For the text-containing cell, return its midpoint in [X, Y] coordinate format. 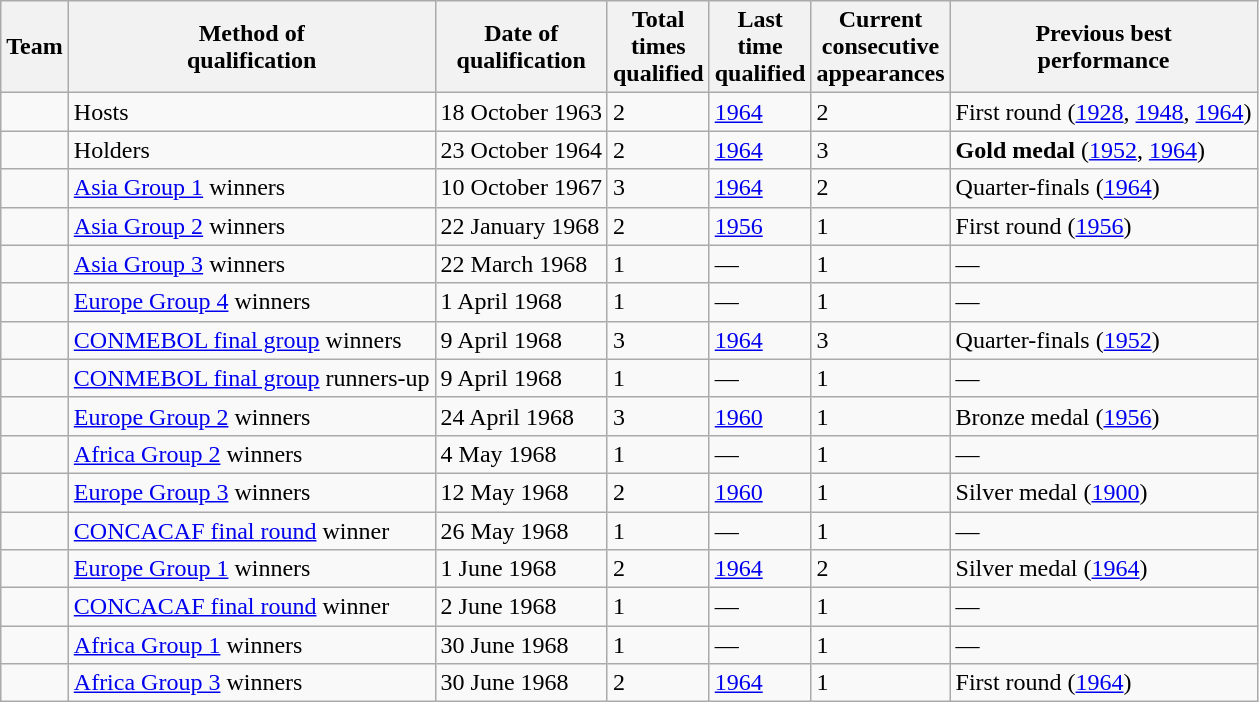
Europe Group 2 winners [252, 416]
Europe Group 4 winners [252, 302]
1 April 1968 [521, 302]
Gold medal (1952, 1964) [1104, 150]
Africa Group 2 winners [252, 454]
Africa Group 1 winners [252, 645]
Asia Group 2 winners [252, 226]
Europe Group 1 winners [252, 569]
Hosts [252, 112]
CONMEBOL final group winners [252, 340]
Quarter-finals (1964) [1104, 188]
22 March 1968 [521, 264]
1956 [760, 226]
Silver medal (1900) [1104, 492]
Method ofqualification [252, 47]
22 January 1968 [521, 226]
4 May 1968 [521, 454]
Totaltimesqualified [658, 47]
26 May 1968 [521, 531]
Africa Group 3 winners [252, 683]
Currentconsecutiveappearances [880, 47]
12 May 1968 [521, 492]
First round (1964) [1104, 683]
Previous bestperformance [1104, 47]
Bronze medal (1956) [1104, 416]
23 October 1964 [521, 150]
Asia Group 3 winners [252, 264]
Holders [252, 150]
Silver medal (1964) [1104, 569]
Lasttimequalified [760, 47]
Europe Group 3 winners [252, 492]
Quarter-finals (1952) [1104, 340]
First round (1956) [1104, 226]
CONMEBOL final group runners-up [252, 378]
Asia Group 1 winners [252, 188]
First round (1928, 1948, 1964) [1104, 112]
24 April 1968 [521, 416]
Date ofqualification [521, 47]
18 October 1963 [521, 112]
Team [35, 47]
2 June 1968 [521, 607]
10 October 1967 [521, 188]
1 June 1968 [521, 569]
